Extract the (x, y) coordinate from the center of the cell holding the provided text.  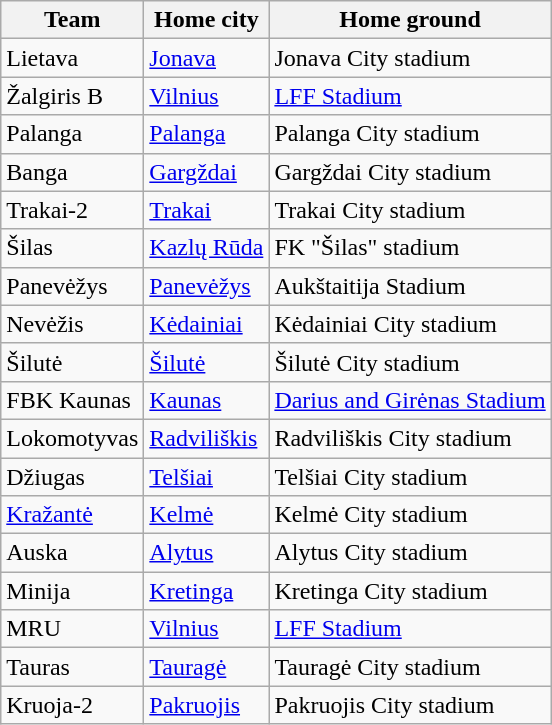
Džiugas (72, 477)
Trakai-2 (72, 210)
Aukštaitija Stadium (410, 286)
MRU (72, 629)
Lietava (72, 58)
Minija (72, 591)
Lokomotyvas (72, 438)
Kėdainiai City stadium (410, 324)
Pakruojis (206, 705)
Home city (206, 20)
Gargždai City stadium (410, 172)
Šilas (72, 248)
Team (72, 20)
Jonava (206, 58)
Kėdainiai (206, 324)
Radviliškis (206, 438)
Kelmė City stadium (410, 515)
Jonava City stadium (410, 58)
Alytus (206, 553)
Šilutė City stadium (410, 362)
Telšiai City stadium (410, 477)
Pakruojis City stadium (410, 705)
Home ground (410, 20)
Kruoja-2 (72, 705)
FBK Kaunas (72, 400)
Nevėžis (72, 324)
Auska (72, 553)
Darius and Girėnas Stadium (410, 400)
Alytus City stadium (410, 553)
Kelmė (206, 515)
Kretinga City stadium (410, 591)
Žalgiris B (72, 96)
Radviliškis City stadium (410, 438)
Palanga City stadium (410, 134)
Tauragė (206, 667)
Kazlų Rūda (206, 248)
Gargždai (206, 172)
FK "Šilas" stadium (410, 248)
Tauras (72, 667)
Trakai City stadium (410, 210)
Kražantė (72, 515)
Kaunas (206, 400)
Tauragė City stadium (410, 667)
Banga (72, 172)
Kretinga (206, 591)
Telšiai (206, 477)
Trakai (206, 210)
